Locate the cell with the specified text and output its [X, Y] center coordinate. 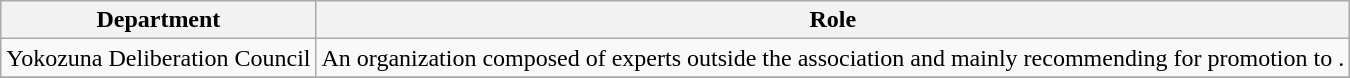
Role [833, 20]
An organization composed of experts outside the association and mainly recommending for promotion to . [833, 58]
Yokozuna Deliberation Council [158, 58]
Department [158, 20]
